Detect which cell encompasses the target text, then output its (x, y) center coordinate. 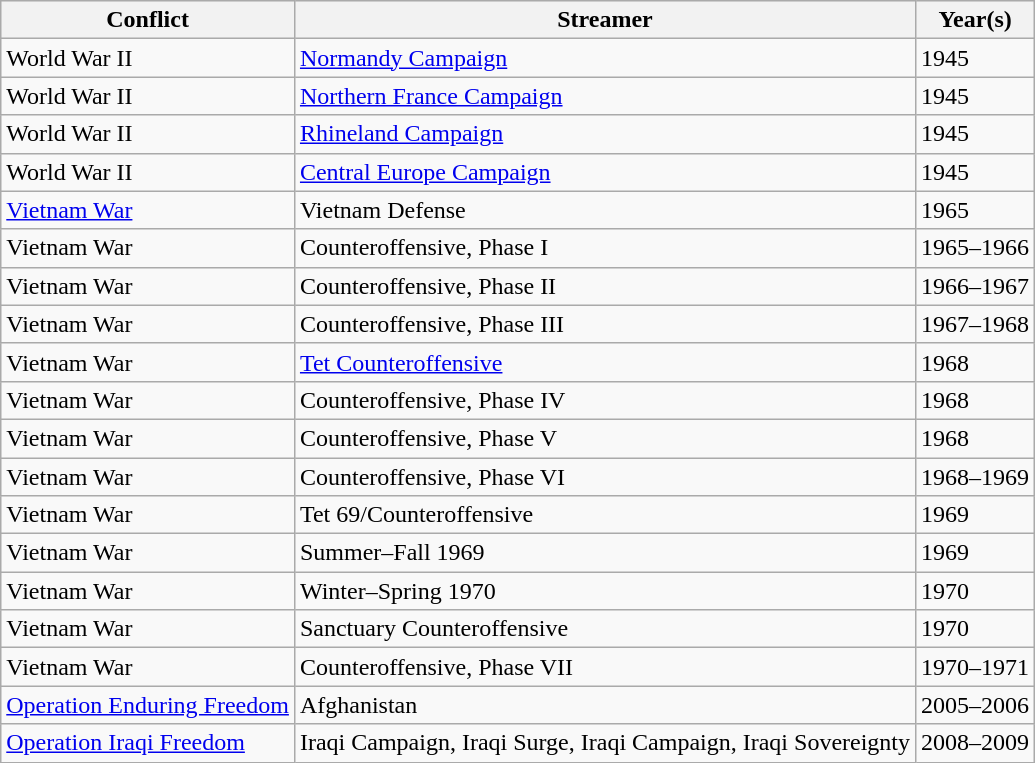
1965 (976, 210)
1966–1967 (976, 286)
Operation Iraqi Freedom (148, 743)
Winter–Spring 1970 (604, 591)
Counteroffensive, Phase I (604, 248)
Counteroffensive, Phase VII (604, 667)
2005–2006 (976, 705)
Afghanistan (604, 705)
1967–1968 (976, 324)
Rhineland Campaign (604, 134)
Vietnam Defense (604, 210)
Counteroffensive, Phase IV (604, 400)
Sanctuary Counteroffensive (604, 629)
Northern France Campaign (604, 96)
Conflict (148, 20)
Counteroffensive, Phase II (604, 286)
Central Europe Campaign (604, 172)
Operation Enduring Freedom (148, 705)
Year(s) (976, 20)
2008–2009 (976, 743)
1970–1971 (976, 667)
1968–1969 (976, 477)
Counteroffensive, Phase V (604, 438)
Tet 69/Counteroffensive (604, 515)
Tet Counteroffensive (604, 362)
Streamer (604, 20)
Summer–Fall 1969 (604, 553)
1965–1966 (976, 248)
Counteroffensive, Phase VI (604, 477)
Normandy Campaign (604, 58)
Counteroffensive, Phase III (604, 324)
Iraqi Campaign, Iraqi Surge, Iraqi Campaign, Iraqi Sovereignty (604, 743)
